Extract the [x, y] coordinate from the center of the cell holding the provided text.  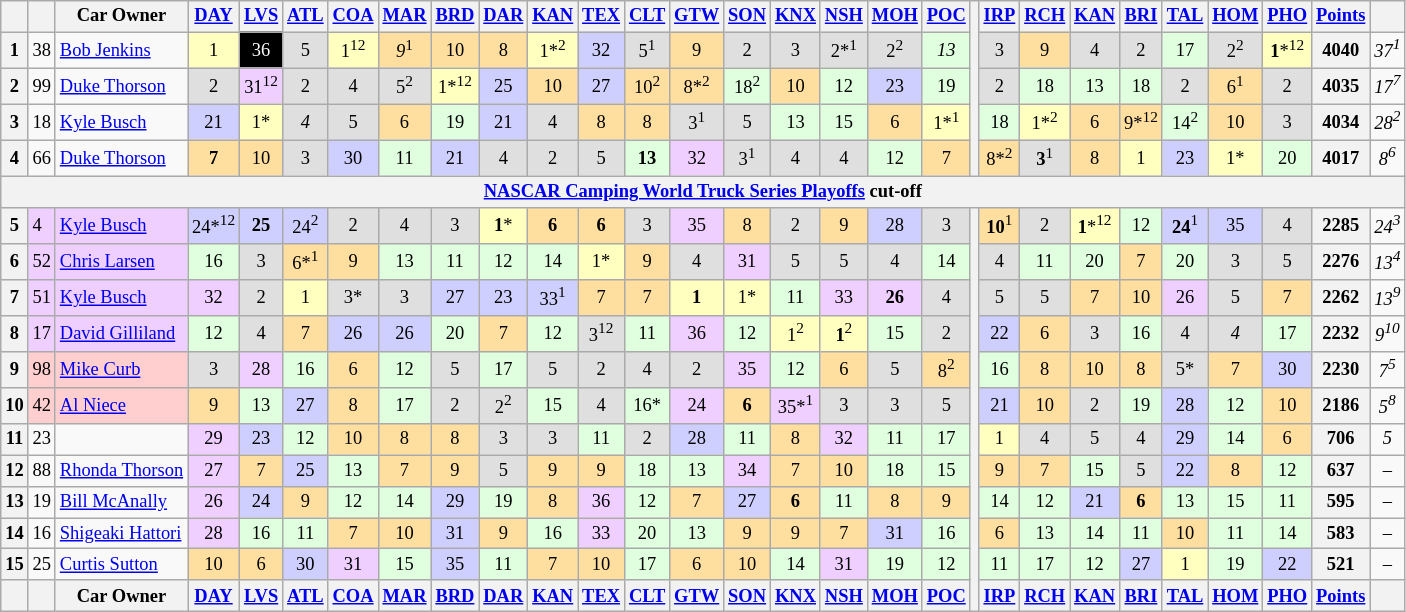
2276 [1341, 262]
583 [1341, 534]
Bill McAnally [121, 502]
58 [1388, 406]
2262 [1341, 298]
134 [1388, 262]
112 [353, 50]
2230 [1341, 370]
66 [42, 158]
2232 [1341, 334]
2285 [1341, 226]
521 [1341, 564]
242 [306, 226]
35*1 [796, 406]
Curtis Sutton [121, 564]
102 [646, 86]
2186 [1341, 406]
38 [42, 50]
24*12 [214, 226]
86 [1388, 158]
706 [1341, 440]
Al Niece [121, 406]
David Gilliland [121, 334]
3112 [262, 86]
98 [42, 370]
4017 [1341, 158]
241 [1184, 226]
4035 [1341, 86]
9*12 [1142, 122]
Mike Curb [121, 370]
6*1 [306, 262]
1*1 [946, 122]
Rhonda Thorson [121, 470]
34 [748, 470]
82 [946, 370]
139 [1388, 298]
Shigeaki Hattori [121, 534]
16* [646, 406]
4040 [1341, 50]
371 [1388, 50]
75 [1388, 370]
99 [42, 86]
177 [1388, 86]
3* [353, 298]
Bob Jenkins [121, 50]
2*1 [844, 50]
282 [1388, 122]
312 [602, 334]
NASCAR Camping World Truck Series Playoffs cut-off [703, 192]
61 [1236, 86]
42 [42, 406]
5* [1184, 370]
331 [553, 298]
637 [1341, 470]
182 [748, 86]
910 [1388, 334]
595 [1341, 502]
4034 [1341, 122]
142 [1184, 122]
91 [404, 50]
Chris Larsen [121, 262]
243 [1388, 226]
101 [1000, 226]
88 [42, 470]
